From the cell containing the given text, extract its center point as (X, Y) coordinate. 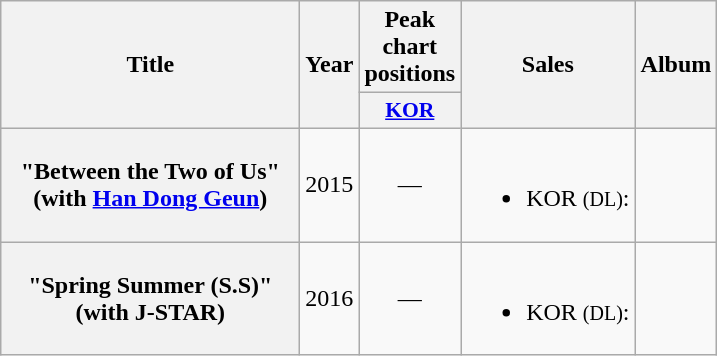
KOR (410, 111)
Peak chart positions (410, 47)
2016 (330, 298)
"Between the Two of Us"(with Han Dong Geun) (150, 184)
2015 (330, 184)
Year (330, 65)
"Spring Summer (S.S)"(with J-STAR) (150, 298)
Title (150, 65)
Sales (548, 65)
Album (676, 65)
